Capture the cell that displays the provided text and extract its (x, y) central coordinate. 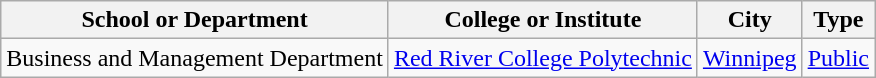
College or Institute (542, 20)
Red River College Polytechnic (542, 58)
Winnipeg (750, 58)
Business and Management Department (195, 58)
Public (838, 58)
School or Department (195, 20)
City (750, 20)
Type (838, 20)
